Detect which cell encompasses the target text, then output its (x, y) center coordinate. 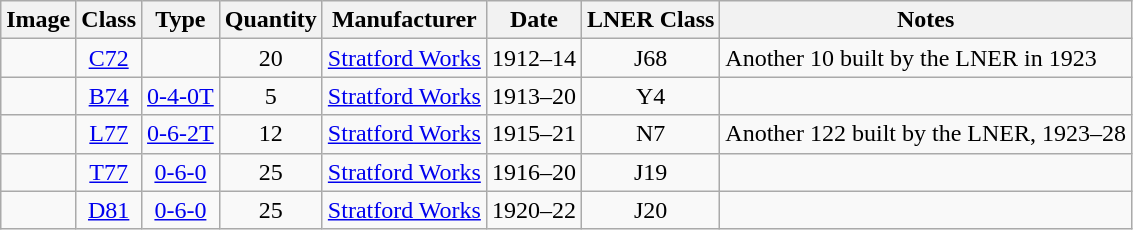
Class (109, 20)
Manufacturer (404, 20)
LNER Class (650, 20)
L77 (109, 134)
Notes (926, 20)
1912–14 (534, 58)
Y4 (650, 96)
B74 (109, 96)
Another 122 built by the LNER, 1923–28 (926, 134)
J20 (650, 210)
T77 (109, 172)
Type (181, 20)
1913–20 (534, 96)
5 (270, 96)
0-4-0T (181, 96)
0-6-2T (181, 134)
Image (38, 20)
1916–20 (534, 172)
12 (270, 134)
Another 10 built by the LNER in 1923 (926, 58)
J68 (650, 58)
Date (534, 20)
D81 (109, 210)
N7 (650, 134)
Quantity (270, 20)
1915–21 (534, 134)
C72 (109, 58)
1920–22 (534, 210)
J19 (650, 172)
20 (270, 58)
